From the cell containing the given text, extract its center point as [X, Y] coordinate. 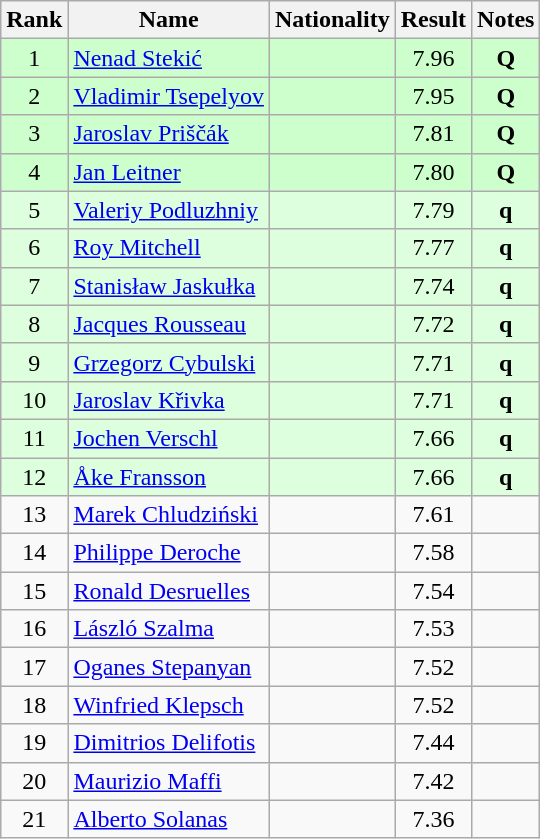
7.42 [433, 781]
7.81 [433, 134]
14 [34, 553]
Maurizio Maffi [169, 781]
1 [34, 58]
Marek Chludziński [169, 515]
13 [34, 515]
7 [34, 286]
4 [34, 172]
11 [34, 438]
Vladimir Tsepelyov [169, 96]
Åke Fransson [169, 477]
7.54 [433, 591]
10 [34, 400]
7.53 [433, 629]
8 [34, 324]
7.61 [433, 515]
7.95 [433, 96]
Nationality [332, 20]
Valeriy Podluzhniy [169, 210]
Jaroslav Křivka [169, 400]
Dimitrios Delifotis [169, 743]
15 [34, 591]
László Szalma [169, 629]
Jochen Verschl [169, 438]
7.36 [433, 819]
9 [34, 362]
Stanisław Jaskułka [169, 286]
17 [34, 667]
Alberto Solanas [169, 819]
7.58 [433, 553]
Rank [34, 20]
Jan Leitner [169, 172]
Name [169, 20]
7.44 [433, 743]
Notes [506, 20]
Result [433, 20]
7.96 [433, 58]
16 [34, 629]
7.79 [433, 210]
18 [34, 705]
7.80 [433, 172]
7.74 [433, 286]
21 [34, 819]
Jaroslav Priščák [169, 134]
Roy Mitchell [169, 248]
Jacques Rousseau [169, 324]
Philippe Deroche [169, 553]
2 [34, 96]
20 [34, 781]
19 [34, 743]
6 [34, 248]
7.72 [433, 324]
12 [34, 477]
Grzegorz Cybulski [169, 362]
Winfried Klepsch [169, 705]
7.77 [433, 248]
5 [34, 210]
Nenad Stekić [169, 58]
3 [34, 134]
Ronald Desruelles [169, 591]
Oganes Stepanyan [169, 667]
